Extract the [x, y] coordinate from the center of the cell holding the provided text.  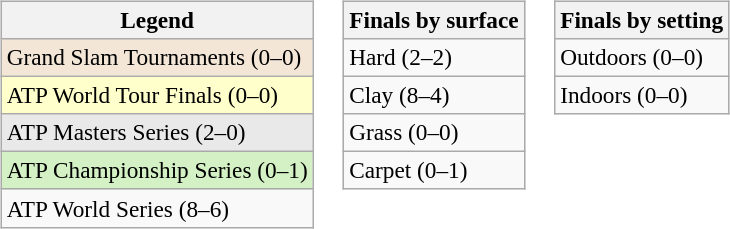
Outdoors (0–0) [642, 57]
ATP Masters Series (2–0) [157, 133]
Grand Slam Tournaments (0–0) [157, 57]
Indoors (0–0) [642, 95]
Finals by setting [642, 20]
Legend [157, 20]
ATP World Tour Finals (0–0) [157, 95]
Carpet (0–1) [434, 171]
Hard (2–2) [434, 57]
Finals by surface [434, 20]
Clay (8–4) [434, 95]
Grass (0–0) [434, 133]
ATP Championship Series (0–1) [157, 171]
ATP World Series (8–6) [157, 208]
